Capture the cell that displays the provided text and extract its (x, y) central coordinate. 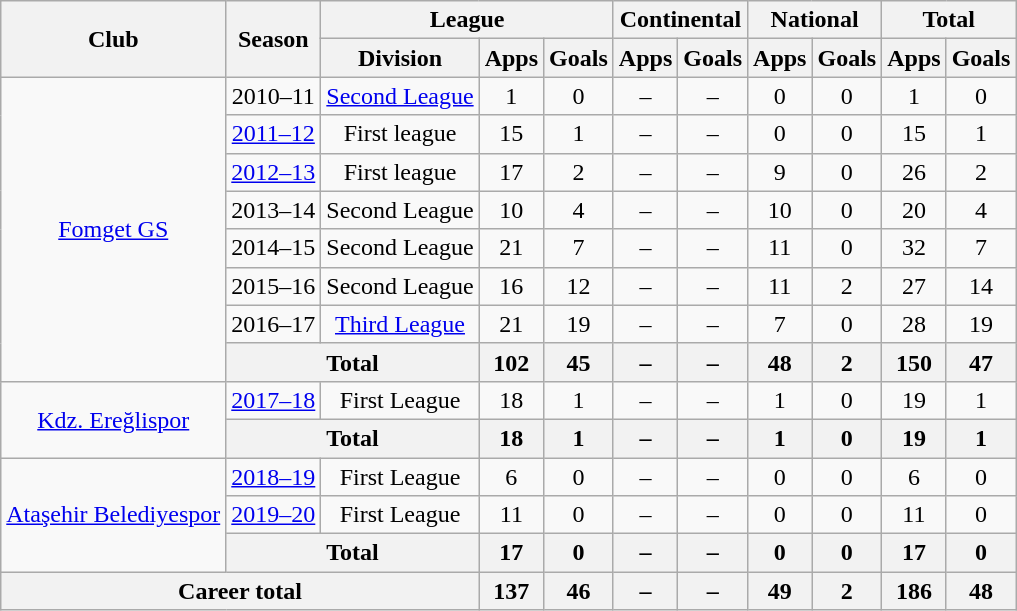
Ataşehir Belediyespor (114, 515)
Season (274, 39)
Continental (680, 20)
47 (981, 362)
102 (511, 362)
2016–17 (274, 324)
26 (914, 172)
Third League (400, 324)
National (815, 20)
28 (914, 324)
2018–19 (274, 477)
Career total (240, 591)
2019–20 (274, 515)
9 (780, 172)
32 (914, 248)
14 (981, 286)
2015–16 (274, 286)
20 (914, 210)
137 (511, 591)
Club (114, 39)
2014–15 (274, 248)
Fomget GS (114, 229)
27 (914, 286)
12 (579, 286)
Division (400, 58)
2011–12 (274, 134)
186 (914, 591)
46 (579, 591)
2017–18 (274, 400)
2013–14 (274, 210)
150 (914, 362)
League (468, 20)
16 (511, 286)
49 (780, 591)
2010–11 (274, 96)
2012–13 (274, 172)
45 (579, 362)
Kdz. Ereğlispor (114, 419)
